Determine the (X, Y) coordinate at the center of the cell enclosing the given text.  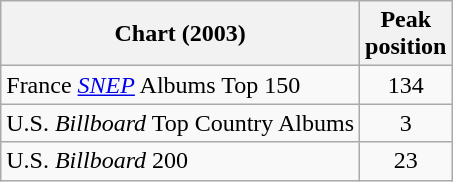
134 (406, 85)
3 (406, 123)
23 (406, 161)
U.S. Billboard 200 (180, 161)
France SNEP Albums Top 150 (180, 85)
Peakposition (406, 34)
Chart (2003) (180, 34)
U.S. Billboard Top Country Albums (180, 123)
